Find where the given text appears and provide that cell's center as [X, Y] coordinate. 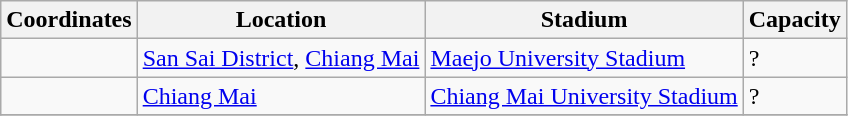
Capacity [794, 20]
Chiang Mai University Stadium [584, 96]
Stadium [584, 20]
Maejo University Stadium [584, 58]
Location [281, 20]
Chiang Mai [281, 96]
San Sai District, Chiang Mai [281, 58]
Coordinates [69, 20]
